Return the (X, Y) coordinate for the center point of the cell that contains the specified text.  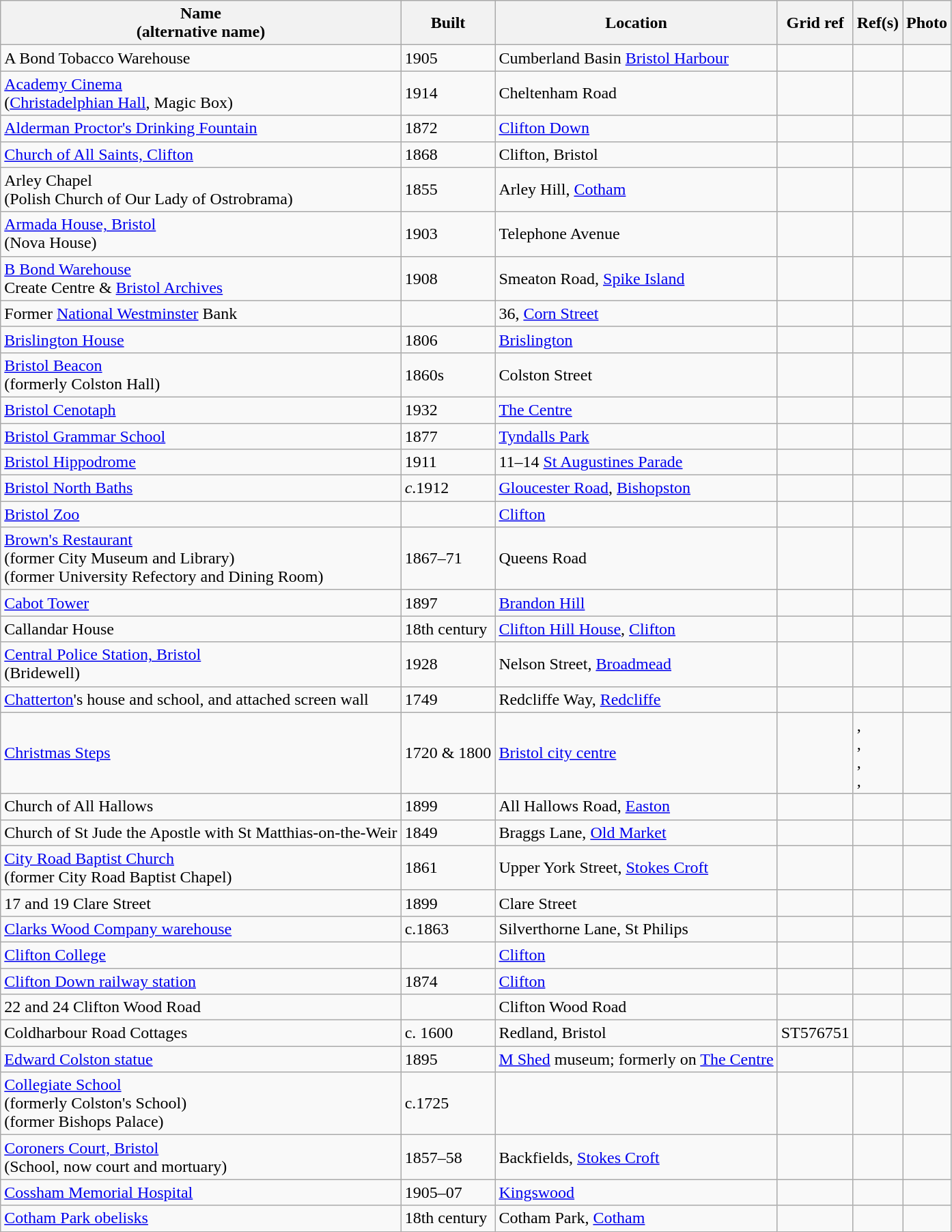
Brislington House (201, 339)
Clifton Hill House, Clifton (636, 629)
Collegiate School(formerly Colston's School)(former Bishops Palace) (201, 1104)
1857–58 (448, 1157)
Cumberland Basin Bristol Harbour (636, 58)
M Shed museum; formerly on The Centre (636, 1059)
Nelson Street, Broadmead (636, 664)
Cotham Park obelisks (201, 1218)
Callandar House (201, 629)
Cabot Tower (201, 603)
Alderman Proctor's Drinking Fountain (201, 128)
The Centre (636, 410)
Brandon Hill (636, 603)
1868 (448, 154)
c.1863 (448, 929)
17 and 19 Clare Street (201, 903)
1903 (448, 234)
City Road Baptist Church(former City Road Baptist Chapel) (201, 867)
Built (448, 23)
Bristol North Baths (201, 488)
Bristol city centre (636, 753)
1867–71 (448, 559)
Gloucester Road, Bishopston (636, 488)
Smeaton Road, Spike Island (636, 279)
1861 (448, 867)
Brown's Restaurant(former City Museum and Library)(former University Refectory and Dining Room) (201, 559)
1872 (448, 128)
Bristol Zoo (201, 514)
1849 (448, 832)
Cossham Memorial Hospital (201, 1192)
Braggs Lane, Old Market (636, 832)
1749 (448, 699)
Clifton College (201, 955)
Edward Colston statue (201, 1059)
Coldharbour Road Cottages (201, 1033)
1720 & 1800 (448, 753)
1911 (448, 462)
Bristol Beacon(formerly Colston Hall) (201, 374)
Clifton Down railway station (201, 981)
Queens Road (636, 559)
22 and 24 Clifton Wood Road (201, 1007)
Name(alternative name) (201, 23)
Coroners Court, Bristol(School, now court and mortuary) (201, 1157)
Tyndalls Park (636, 436)
1914 (448, 93)
Cotham Park, Cotham (636, 1218)
Church of All Saints, Clifton (201, 154)
Ref(s) (878, 23)
Colston Street (636, 374)
Grid ref (815, 23)
Church of All Hallows (201, 807)
Armada House, Bristol(Nova House) (201, 234)
Former National Westminster Bank (201, 313)
Silverthorne Lane, St Philips (636, 929)
Kingswood (636, 1192)
Clare Street (636, 903)
Brislington (636, 339)
1928 (448, 664)
Location (636, 23)
Arley Hill, Cotham (636, 190)
Academy Cinema(Christadelphian Hall, Magic Box) (201, 93)
ST576751 (815, 1033)
Redland, Bristol (636, 1033)
36, Corn Street (636, 313)
Cheltenham Road (636, 93)
Clifton, Bristol (636, 154)
11–14 St Augustines Parade (636, 462)
1874 (448, 981)
Clifton Down (636, 128)
Upper York Street, Stokes Croft (636, 867)
Telephone Avenue (636, 234)
1905 (448, 58)
Church of St Jude the Apostle with St Matthias-on-the-Weir (201, 832)
Photo (927, 23)
B Bond WarehouseCreate Centre & Bristol Archives (201, 279)
1932 (448, 410)
1895 (448, 1059)
Chatterton's house and school, and attached screen wall (201, 699)
All Hallows Road, Easton (636, 807)
A Bond Tobacco Warehouse (201, 58)
1897 (448, 603)
Clarks Wood Company warehouse (201, 929)
1806 (448, 339)
Bristol Hippodrome (201, 462)
1905–07 (448, 1192)
Central Police Station, Bristol(Bridewell) (201, 664)
Christmas Steps (201, 753)
Bristol Grammar School (201, 436)
1877 (448, 436)
1855 (448, 190)
Backfields, Stokes Croft (636, 1157)
1860s (448, 374)
Bristol Cenotaph (201, 410)
Arley Chapel(Polish Church of Our Lady of Ostrobrama) (201, 190)
Clifton Wood Road (636, 1007)
Redcliffe Way, Redcliffe (636, 699)
c. 1600 (448, 1033)
1908 (448, 279)
c.1912 (448, 488)
c.1725 (448, 1104)
, ,,, (878, 753)
